Return the (x, y) coordinate for the center point of the cell that contains the specified text.  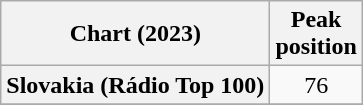
Chart (2023) (136, 34)
76 (316, 85)
Peakposition (316, 34)
Slovakia (Rádio Top 100) (136, 85)
